Return the (x, y) coordinate for the center point of the cell that contains the specified text.  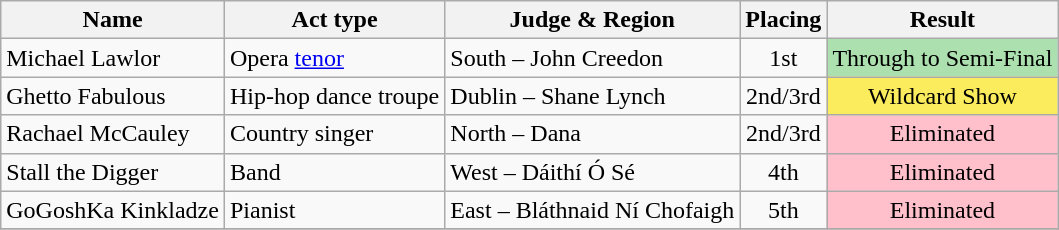
Rachael McCauley (113, 134)
4th (784, 172)
Band (334, 172)
Stall the Digger (113, 172)
Through to Semi-Final (942, 58)
Wildcard Show (942, 96)
Hip-hop dance troupe (334, 96)
Ghetto Fabulous (113, 96)
East – Bláthnaid Ní Chofaigh (592, 210)
Opera tenor (334, 58)
Pianist (334, 210)
GoGoshKa Kinkladze (113, 210)
Dublin – Shane Lynch (592, 96)
1st (784, 58)
Result (942, 20)
Name (113, 20)
West – Dáithí Ó Sé (592, 172)
Michael Lawlor (113, 58)
5th (784, 210)
North – Dana (592, 134)
Placing (784, 20)
Country singer (334, 134)
Act type (334, 20)
South – John Creedon (592, 58)
Judge & Region (592, 20)
